For the text-containing cell, return its midpoint in [X, Y] coordinate format. 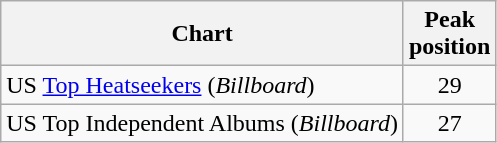
US Top Independent Albums (Billboard) [202, 123]
29 [449, 85]
Chart [202, 34]
US Top Heatseekers (Billboard) [202, 85]
Peakposition [449, 34]
27 [449, 123]
